Search for the cell housing the specified text and yield its (X, Y) center coordinate. 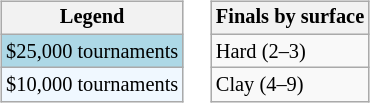
Finals by surface (290, 18)
$25,000 tournaments (92, 51)
Hard (2–3) (290, 51)
Legend (92, 18)
$10,000 tournaments (92, 85)
Clay (4–9) (290, 85)
